Search for the cell housing the specified text and yield its (x, y) center coordinate. 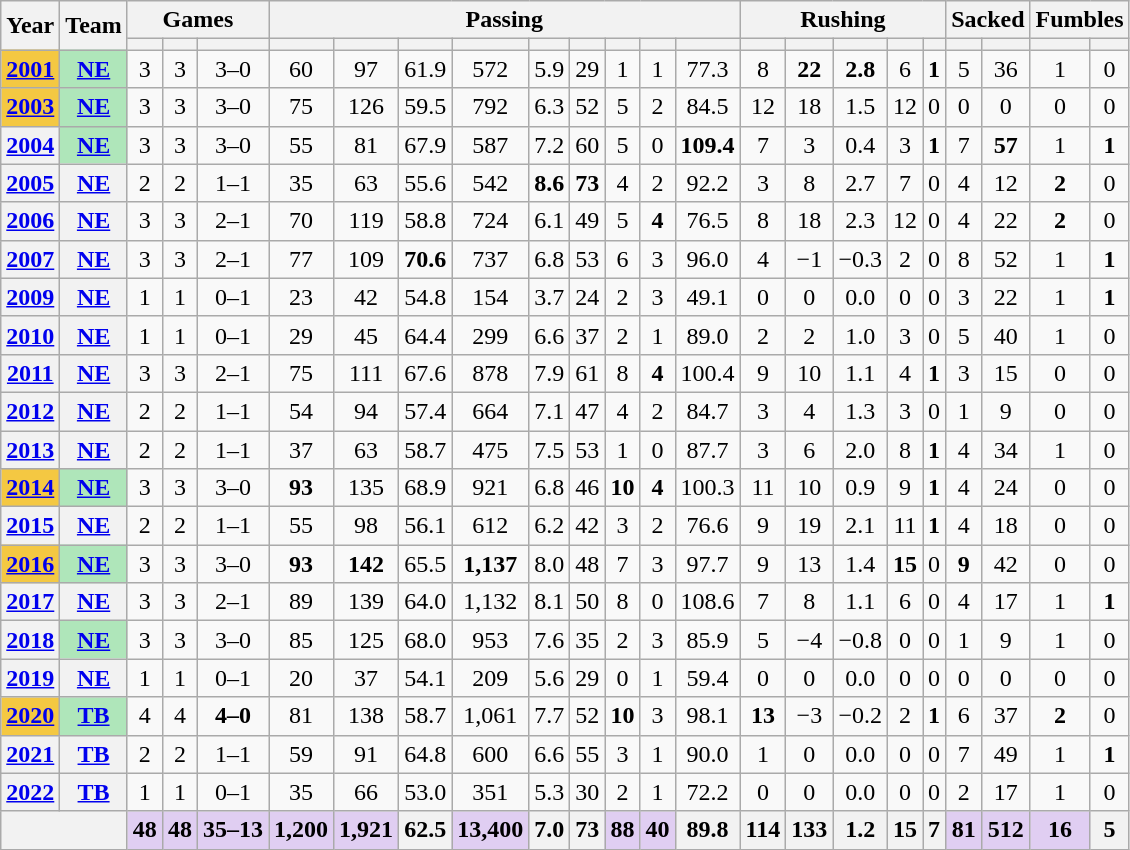
2018 (30, 640)
1,137 (490, 564)
−0.8 (860, 640)
2001 (30, 69)
100.4 (708, 373)
512 (1006, 830)
2005 (30, 183)
2020 (30, 716)
2012 (30, 411)
2016 (30, 564)
94 (366, 411)
5.6 (550, 678)
53.0 (426, 792)
2021 (30, 754)
54 (302, 411)
97 (366, 69)
4–0 (232, 716)
7.7 (550, 716)
Team (94, 26)
2006 (30, 221)
70.6 (426, 259)
61.9 (426, 69)
600 (490, 754)
−3 (810, 716)
5.9 (550, 69)
1,061 (490, 716)
45 (366, 335)
475 (490, 449)
96.0 (708, 259)
36 (1006, 69)
2.7 (860, 183)
Fumbles (1080, 20)
97.7 (708, 564)
90.0 (708, 754)
1.4 (860, 564)
1.5 (860, 107)
7.0 (550, 830)
35–13 (232, 830)
139 (366, 602)
7.1 (550, 411)
16 (1060, 830)
47 (588, 411)
2003 (30, 107)
1,132 (490, 602)
55.6 (426, 183)
23 (302, 297)
119 (366, 221)
792 (490, 107)
142 (366, 564)
49.1 (708, 297)
92.2 (708, 183)
98.1 (708, 716)
109.4 (708, 145)
2014 (30, 488)
64.0 (426, 602)
77 (302, 259)
111 (366, 373)
89.8 (708, 830)
3.7 (550, 297)
953 (490, 640)
13,400 (490, 830)
89.0 (708, 335)
612 (490, 526)
1,200 (302, 830)
64.4 (426, 335)
67.9 (426, 145)
0.4 (860, 145)
7.2 (550, 145)
2007 (30, 259)
2004 (30, 145)
8.6 (550, 183)
19 (810, 526)
135 (366, 488)
84.5 (708, 107)
2015 (30, 526)
542 (490, 183)
20 (302, 678)
72.2 (708, 792)
6.1 (550, 221)
85.9 (708, 640)
76.5 (708, 221)
100.3 (708, 488)
351 (490, 792)
66 (366, 792)
114 (763, 830)
878 (490, 373)
54.1 (426, 678)
737 (490, 259)
2011 (30, 373)
209 (490, 678)
8.0 (550, 564)
91 (366, 754)
64.8 (426, 754)
68.0 (426, 640)
58.8 (426, 221)
59 (302, 754)
Year (30, 26)
109 (366, 259)
572 (490, 69)
88 (622, 830)
68.9 (426, 488)
85 (302, 640)
70 (302, 221)
108.6 (708, 602)
57 (1006, 145)
664 (490, 411)
87.7 (708, 449)
7.6 (550, 640)
89 (302, 602)
724 (490, 221)
125 (366, 640)
−0.2 (860, 716)
Games (198, 20)
76.6 (708, 526)
133 (810, 830)
34 (1006, 449)
2022 (30, 792)
138 (366, 716)
299 (490, 335)
2013 (30, 449)
5.3 (550, 792)
54.8 (426, 297)
Sacked (988, 20)
8.1 (550, 602)
126 (366, 107)
7.5 (550, 449)
Passing (505, 20)
6.3 (550, 107)
59.4 (708, 678)
921 (490, 488)
587 (490, 145)
2009 (30, 297)
59.5 (426, 107)
56.1 (426, 526)
2017 (30, 602)
−4 (810, 640)
62.5 (426, 830)
7.9 (550, 373)
2010 (30, 335)
Rushing (843, 20)
6.2 (550, 526)
77.3 (708, 69)
2.8 (860, 69)
50 (588, 602)
57.4 (426, 411)
2.1 (860, 526)
2.3 (860, 221)
65.5 (426, 564)
1.2 (860, 830)
2019 (30, 678)
67.6 (426, 373)
−0.3 (860, 259)
1.3 (860, 411)
2.0 (860, 449)
1,921 (366, 830)
84.7 (708, 411)
30 (588, 792)
98 (366, 526)
1.0 (860, 335)
154 (490, 297)
−1 (810, 259)
0.9 (860, 488)
46 (588, 488)
61 (588, 373)
